Capture the cell that displays the provided text and extract its [X, Y] central coordinate. 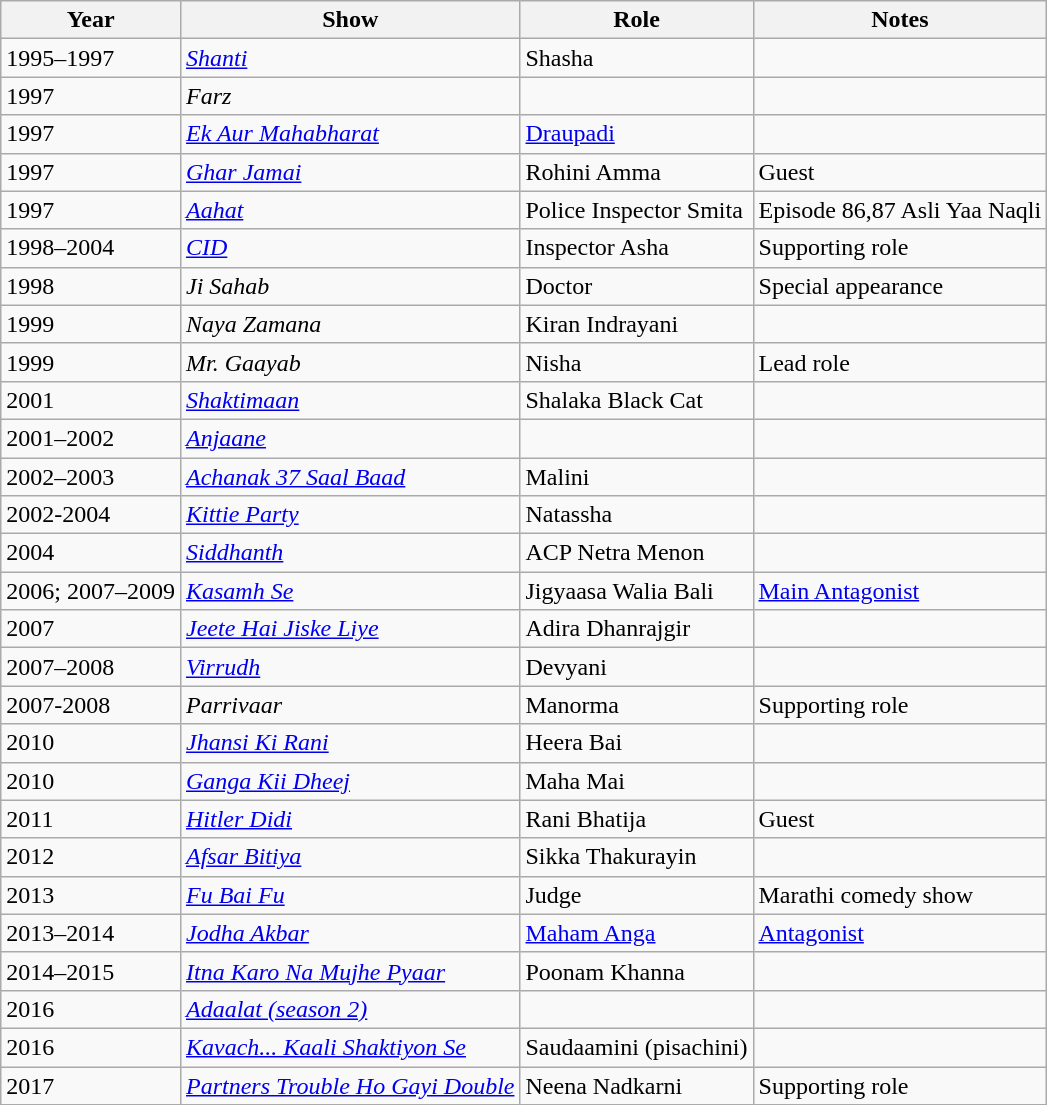
Shaktimaan [350, 400]
Inspector Asha [636, 248]
Adira Dhanrajgir [636, 629]
Aahat [350, 210]
Jigyaasa Walia Bali [636, 591]
2017 [91, 1085]
Antagonist [900, 933]
Year [91, 20]
Hitler Didi [350, 819]
Lead role [900, 362]
2001–2002 [91, 438]
Siddhanth [350, 553]
1995–1997 [91, 58]
Sikka Thakurayin [636, 857]
Afsar Bitiya [350, 857]
Poonam Khanna [636, 971]
Adaalat (season 2) [350, 1009]
2007–2008 [91, 667]
Ji Sahab [350, 286]
2013–2014 [91, 933]
Ek Aur Mahabharat [350, 134]
Role [636, 20]
CID [350, 248]
2007-2008 [91, 705]
2001 [91, 400]
Police Inspector Smita [636, 210]
Devyani [636, 667]
Parrivaar [350, 705]
Maha Mai [636, 781]
Kasamh Se [350, 591]
Rohini Amma [636, 172]
2014–2015 [91, 971]
2006; 2007–2009 [91, 591]
Natassha [636, 515]
1998 [91, 286]
Draupadi [636, 134]
Doctor [636, 286]
Shasha [636, 58]
Nisha [636, 362]
2002–2003 [91, 477]
Shalaka Black Cat [636, 400]
Malini [636, 477]
Jodha Akbar [350, 933]
Kittie Party [350, 515]
Mr. Gaayab [350, 362]
Kavach... Kaali Shaktiyon Se [350, 1047]
Partners Trouble Ho Gayi Double [350, 1085]
Special appearance [900, 286]
Saudaamini (pisachini) [636, 1047]
Itna Karo Na Mujhe Pyaar [350, 971]
Farz [350, 96]
Ganga Kii Dheej [350, 781]
Rani Bhatija [636, 819]
Episode 86,87 Asli Yaa Naqli [900, 210]
Fu Bai Fu [350, 895]
2007 [91, 629]
Show [350, 20]
Neena Nadkarni [636, 1085]
1998–2004 [91, 248]
Marathi comedy show [900, 895]
Naya Zamana [350, 324]
Heera Bai [636, 743]
2013 [91, 895]
Anjaane [350, 438]
2002-2004 [91, 515]
Notes [900, 20]
Maham Anga [636, 933]
2004 [91, 553]
Shanti [350, 58]
Achanak 37 Saal Baad [350, 477]
Jhansi Ki Rani [350, 743]
Virrudh [350, 667]
Ghar Jamai [350, 172]
Judge [636, 895]
2011 [91, 819]
Kiran Indrayani [636, 324]
Manorma [636, 705]
Main Antagonist [900, 591]
ACP Netra Menon [636, 553]
Jeete Hai Jiske Liye [350, 629]
2012 [91, 857]
